Extract the (X, Y) coordinate from the center of the cell holding the provided text.  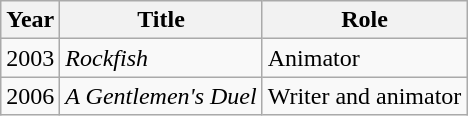
Rockfish (161, 58)
2006 (30, 96)
Year (30, 20)
Animator (364, 58)
Role (364, 20)
Writer and animator (364, 96)
A Gentlemen's Duel (161, 96)
2003 (30, 58)
Title (161, 20)
